Capture the cell that displays the provided text and extract its [X, Y] central coordinate. 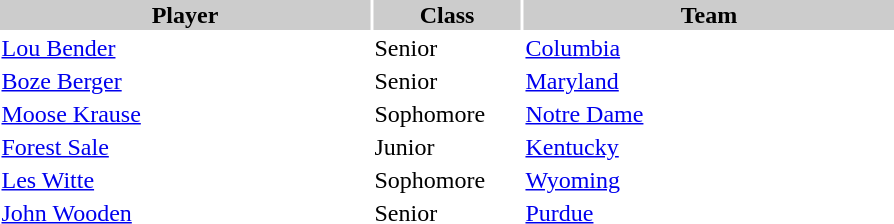
Maryland [709, 81]
Class [447, 15]
Notre Dame [709, 114]
Les Witte [185, 180]
Columbia [709, 48]
Junior [447, 147]
Team [709, 15]
Wyoming [709, 180]
Kentucky [709, 147]
Player [185, 15]
Moose Krause [185, 114]
Boze Berger [185, 81]
Forest Sale [185, 147]
Lou Bender [185, 48]
